Provide the [x, y] coordinate of the cell's center where the given text is located.  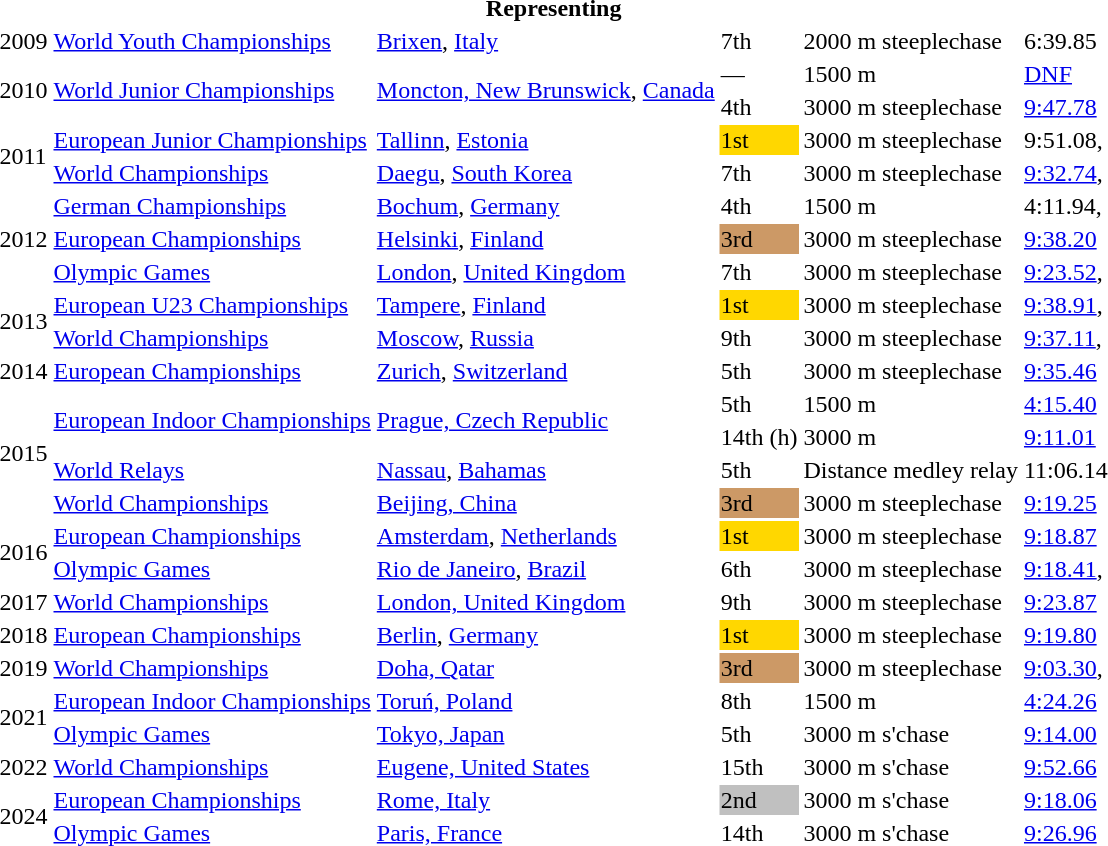
Nassau, Bahamas [546, 470]
Doha, Qatar [546, 668]
Tokyo, Japan [546, 734]
Toruń, Poland [546, 701]
Zurich, Switzerland [546, 371]
Tallinn, Estonia [546, 140]
Distance medley relay [911, 470]
Beijing, China [546, 503]
15th [759, 767]
Brixen, Italy [546, 41]
European Junior Championships [212, 140]
World Relays [212, 470]
8th [759, 701]
Daegu, South Korea [546, 173]
Amsterdam, Netherlands [546, 536]
Helsinki, Finland [546, 239]
Tampere, Finland [546, 305]
Rome, Italy [546, 800]
2nd [759, 800]
— [759, 74]
3000 m [911, 437]
German Championships [212, 206]
Rio de Janeiro, Brazil [546, 569]
Berlin, Germany [546, 635]
Prague, Czech Republic [546, 420]
European U23 Championships [212, 305]
World Junior Championships [212, 90]
14th (h) [759, 437]
Eugene, United States [546, 767]
Moscow, Russia [546, 338]
Moncton, New Brunswick, Canada [546, 90]
6th [759, 569]
World Youth Championships [212, 41]
Bochum, Germany [546, 206]
2000 m steeplechase [911, 41]
